Output the (X, Y) coordinate of the center of the cell containing the given text.  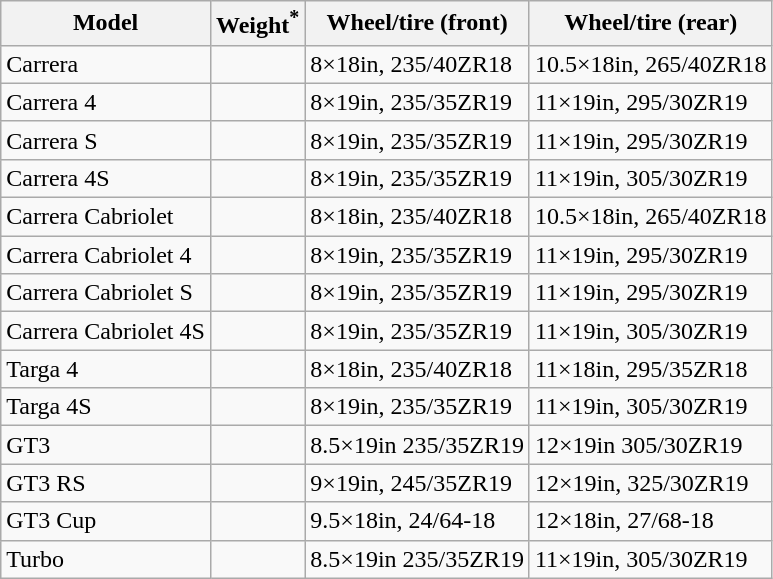
Carrera 4S (106, 178)
Carrera Cabriolet 4S (106, 331)
GT3 Cup (106, 521)
9×19in, 245/35ZR19 (418, 483)
Carrera (106, 64)
Model (106, 24)
Targa 4 (106, 369)
12×19in 305/30ZR19 (650, 445)
Carrera Cabriolet (106, 217)
Weight* (257, 24)
GT3 RS (106, 483)
Turbo (106, 559)
9.5×18in, 24/64-18 (418, 521)
Carrera Cabriolet 4 (106, 255)
Carrera 4 (106, 102)
GT3 (106, 445)
Carrera Cabriolet S (106, 293)
Wheel/tire (front) (418, 24)
12×19in, 325/30ZR19 (650, 483)
11×18in, 295/35ZR18 (650, 369)
Wheel/tire (rear) (650, 24)
12×18in, 27/68-18 (650, 521)
Carrera S (106, 140)
Targa 4S (106, 407)
